Extract the (X, Y) coordinate from the center of the cell holding the provided text.  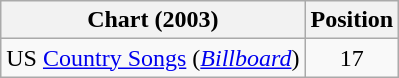
Chart (2003) (153, 20)
17 (352, 58)
US Country Songs (Billboard) (153, 58)
Position (352, 20)
